For the text-containing cell, return its midpoint in (x, y) coordinate format. 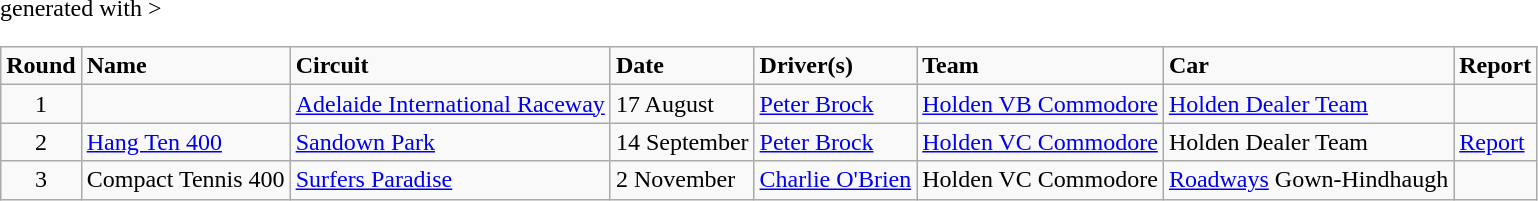
14 September (682, 142)
1 (41, 104)
Compact Tennis 400 (186, 180)
2 November (682, 180)
Driver(s) (836, 66)
3 (41, 180)
Holden VB Commodore (1040, 104)
Name (186, 66)
Hang Ten 400 (186, 142)
Round (41, 66)
Roadways Gown-Hindhaugh (1308, 180)
Date (682, 66)
Adelaide International Raceway (450, 104)
Surfers Paradise (450, 180)
Sandown Park (450, 142)
Car (1308, 66)
17 August (682, 104)
Team (1040, 66)
Circuit (450, 66)
Charlie O'Brien (836, 180)
2 (41, 142)
